Find where the given text appears and provide that cell's center as (X, Y) coordinate. 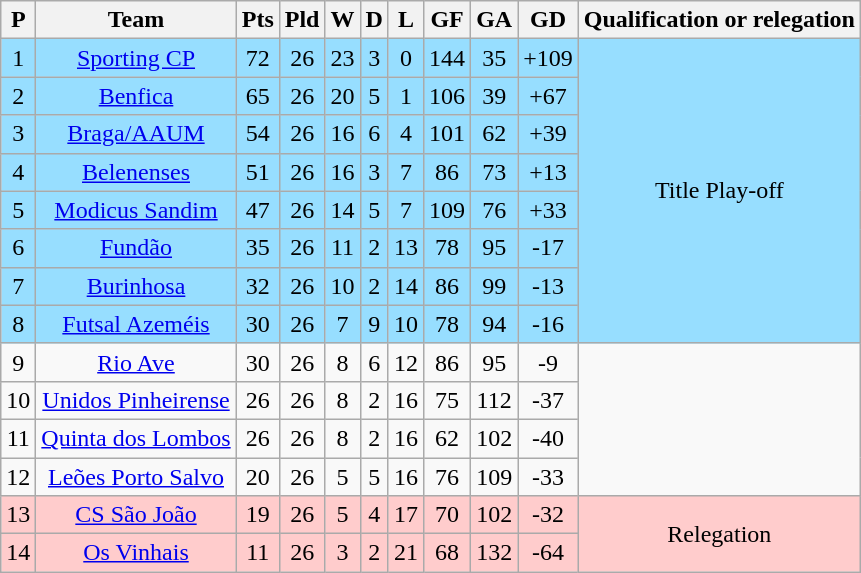
106 (448, 96)
112 (494, 400)
+13 (548, 172)
-9 (548, 362)
-13 (548, 286)
75 (448, 400)
-33 (548, 477)
-16 (548, 324)
Benfica (136, 96)
Team (136, 20)
23 (342, 58)
19 (258, 515)
P (18, 20)
132 (494, 553)
70 (448, 515)
+39 (548, 134)
GA (494, 20)
94 (494, 324)
Title Play-off (719, 191)
-37 (548, 400)
Rio Ave (136, 362)
32 (258, 286)
Pld (302, 20)
-32 (548, 515)
Belenenses (136, 172)
W (342, 20)
Burinhosa (136, 286)
-17 (548, 248)
L (406, 20)
-64 (548, 553)
39 (494, 96)
21 (406, 553)
144 (448, 58)
D (374, 20)
Futsal Azeméis (136, 324)
Qualification or relegation (719, 20)
72 (258, 58)
51 (258, 172)
Fundão (136, 248)
Sporting CP (136, 58)
+109 (548, 58)
+33 (548, 210)
99 (494, 286)
Quinta dos Lombos (136, 438)
Modicus Sandim (136, 210)
65 (258, 96)
Pts (258, 20)
54 (258, 134)
101 (448, 134)
Leões Porto Salvo (136, 477)
Unidos Pinheirense (136, 400)
Relegation (719, 534)
+67 (548, 96)
Os Vinhais (136, 553)
GF (448, 20)
47 (258, 210)
-40 (548, 438)
0 (406, 58)
Braga/AAUM (136, 134)
CS São João (136, 515)
73 (494, 172)
GD (548, 20)
17 (406, 515)
68 (448, 553)
